Capture the cell that displays the provided text and extract its (X, Y) central coordinate. 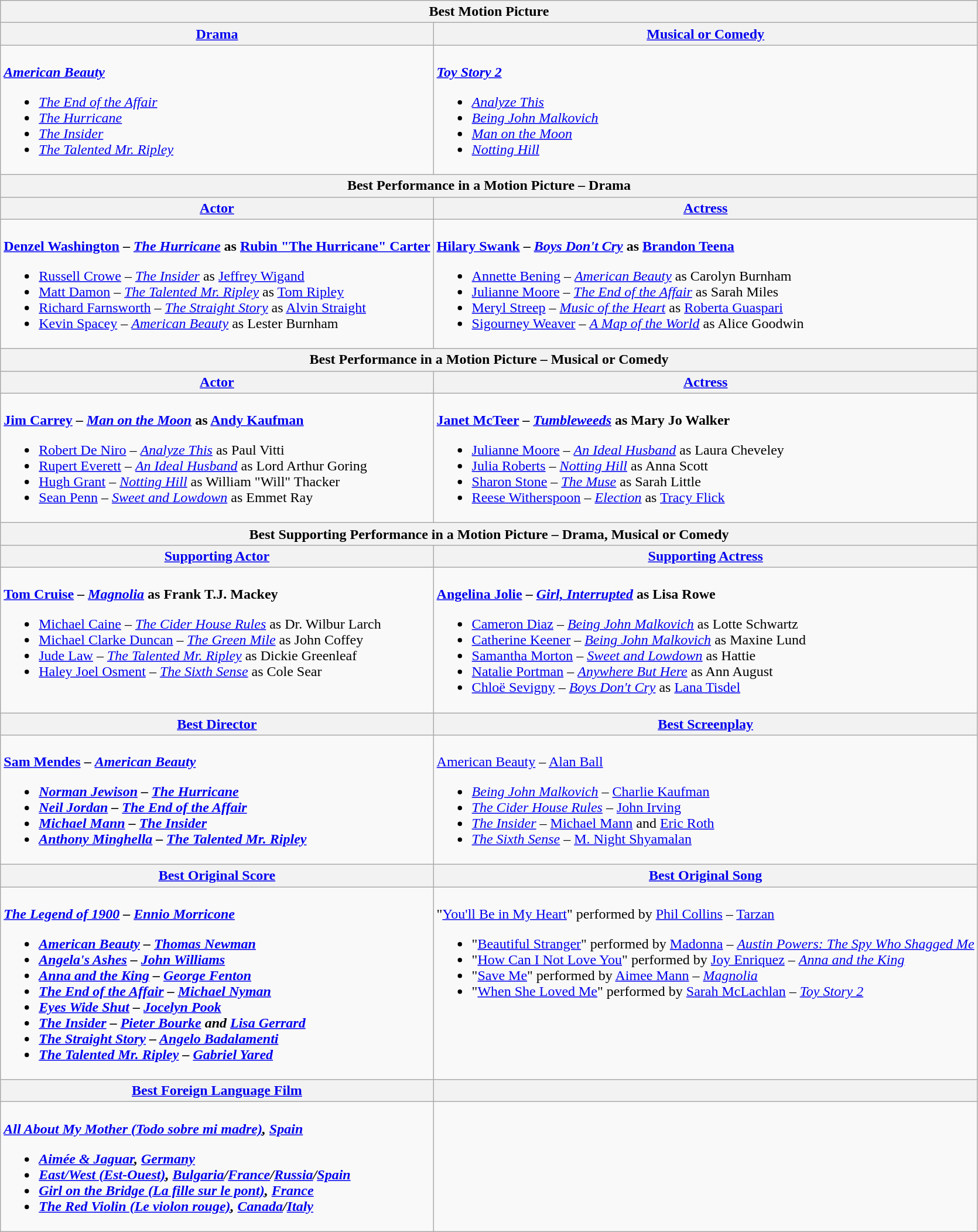
Best Director (217, 723)
Best Motion Picture (490, 12)
Best Original Song (705, 876)
Drama (217, 34)
Supporting Actor (217, 556)
Best Screenplay (705, 723)
Best Performance in a Motion Picture – Drama (490, 186)
Best Supporting Performance in a Motion Picture – Drama, Musical or Comedy (490, 534)
Best Performance in a Motion Picture – Musical or Comedy (490, 360)
Toy Story 2Analyze ThisBeing John MalkovichMan on the MoonNotting Hill (705, 110)
Supporting Actress (705, 556)
Best Foreign Language Film (217, 1091)
Musical or Comedy (705, 34)
American BeautyThe End of the AffairThe HurricaneThe InsiderThe Talented Mr. Ripley (217, 110)
Best Original Score (217, 876)
